Determine the (X, Y) coordinate at the center of the cell enclosing the given text.  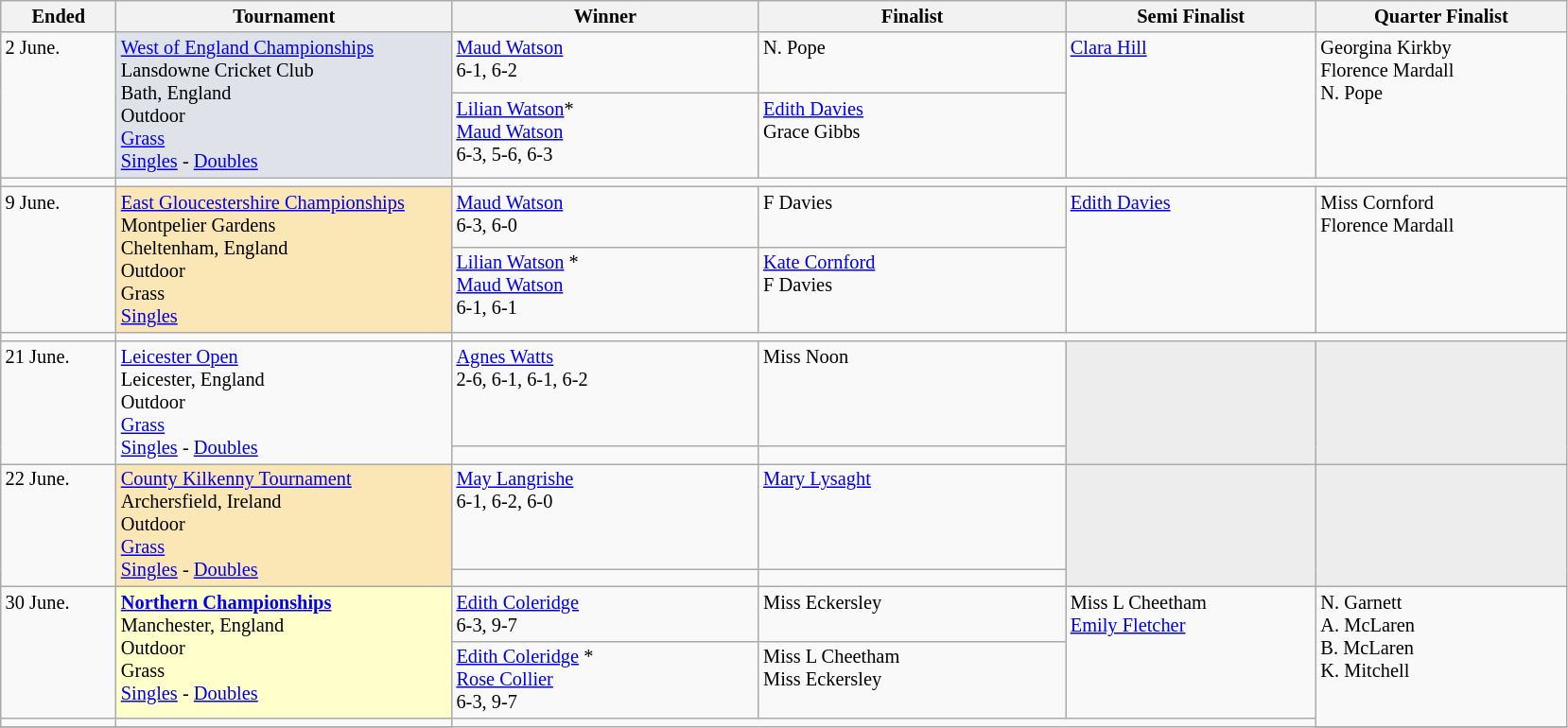
Maud Watson6-3, 6-0 (605, 217)
Miss Eckersley (912, 614)
Miss L Cheetham Emily Fletcher (1192, 652)
Tournament (284, 16)
21 June. (59, 403)
Semi Finalist (1192, 16)
Edith Davies Grace Gibbs (912, 135)
Mary Lysaght (912, 516)
Miss Noon (912, 393)
Lilian Watson* Maud Watson6-3, 5-6, 6-3 (605, 135)
Ended (59, 16)
Clara Hill (1192, 105)
Leicester OpenLeicester, EnglandOutdoorGrassSingles - Doubles (284, 403)
Quarter Finalist (1441, 16)
Agnes Watts 2-6, 6-1, 6-1, 6-2 (605, 393)
Maud Watson6-1, 6-2 (605, 62)
Miss Cornford Florence Mardall (1441, 259)
9 June. (59, 259)
Edith Coleridge * Rose Collier6-3, 9-7 (605, 680)
Edith Coleridge 6-3, 9-7 (605, 614)
Kate Cornford F Davies (912, 289)
Northern Championships Manchester, EnglandOutdoorGrassSingles - Doubles (284, 652)
East Gloucestershire Championships Montpelier Gardens Cheltenham, EnglandOutdoorGrassSingles (284, 259)
May Langrishe6-1, 6-2, 6-0 (605, 516)
N. Garnett A. McLaren B. McLaren K. Mitchell (1441, 656)
30 June. (59, 652)
N. Pope (912, 62)
Lilian Watson * Maud Watson6-1, 6-1 (605, 289)
22 June. (59, 525)
Miss L Cheetham Miss Eckersley (912, 680)
West of England ChampionshipsLansdowne Cricket ClubBath, EnglandOutdoorGrassSingles - Doubles (284, 105)
County Kilkenny TournamentArchersfield, IrelandOutdoorGrassSingles - Doubles (284, 525)
Georgina Kirkby Florence Mardall N. Pope (1441, 105)
Winner (605, 16)
F Davies (912, 217)
Edith Davies (1192, 259)
2 June. (59, 105)
Finalist (912, 16)
